Locate the cell with the specified text and output its [x, y] center coordinate. 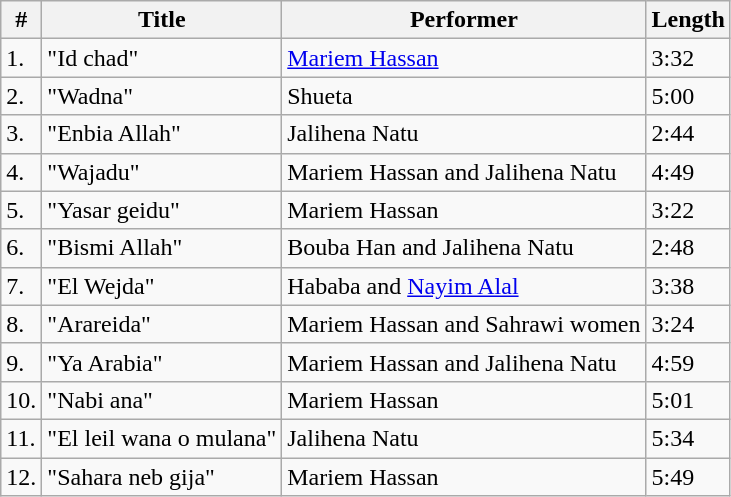
4:59 [688, 362]
12. [22, 477]
6. [22, 248]
"Arareida" [162, 324]
"Bismi Allah" [162, 248]
3:32 [688, 58]
5:01 [688, 400]
8. [22, 324]
3. [22, 134]
Title [162, 20]
7. [22, 286]
5. [22, 210]
# [22, 20]
3:22 [688, 210]
2:44 [688, 134]
"Wadna" [162, 96]
"Id chad" [162, 58]
"El Wejda" [162, 286]
3:24 [688, 324]
"Yasar geidu" [162, 210]
2:48 [688, 248]
Performer [464, 20]
Hababa and Nayim Alal [464, 286]
"Sahara neb gija" [162, 477]
2. [22, 96]
Bouba Han and Jalihena Natu [464, 248]
5:49 [688, 477]
11. [22, 438]
5:00 [688, 96]
9. [22, 362]
5:34 [688, 438]
"Ya Arabia" [162, 362]
Shueta [464, 96]
"Nabi ana" [162, 400]
3:38 [688, 286]
Mariem Hassan and Sahrawi women [464, 324]
4:49 [688, 172]
1. [22, 58]
4. [22, 172]
"Wajadu" [162, 172]
10. [22, 400]
Length [688, 20]
"El leil wana o mulana" [162, 438]
"Enbia Allah" [162, 134]
